Extract the [X, Y] coordinate from the center of the cell holding the provided text.  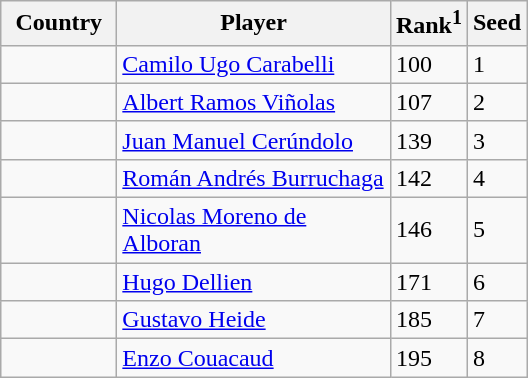
Player [254, 24]
1 [496, 64]
Rank1 [428, 24]
Nicolas Moreno de Alboran [254, 230]
5 [496, 230]
3 [496, 140]
Enzo Couacaud [254, 358]
171 [428, 282]
Country [59, 24]
146 [428, 230]
Hugo Dellien [254, 282]
Albert Ramos Viñolas [254, 102]
139 [428, 140]
Gustavo Heide [254, 320]
Juan Manuel Cerúndolo [254, 140]
7 [496, 320]
Seed [496, 24]
107 [428, 102]
4 [496, 178]
195 [428, 358]
2 [496, 102]
185 [428, 320]
100 [428, 64]
Camilo Ugo Carabelli [254, 64]
6 [496, 282]
8 [496, 358]
142 [428, 178]
Román Andrés Burruchaga [254, 178]
